Locate the cell with the specified text and output its (X, Y) center coordinate. 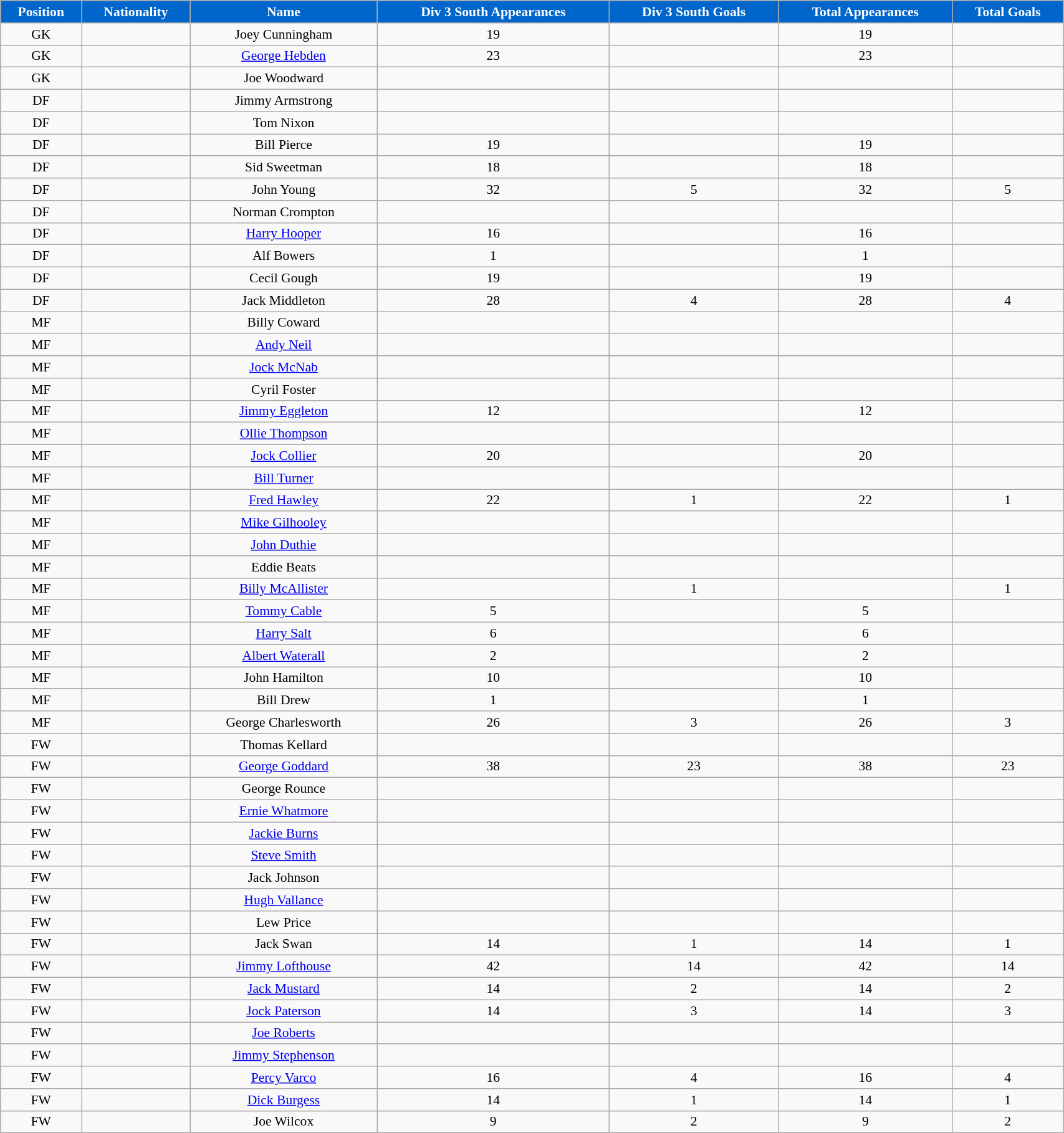
Hugh Vallance (284, 900)
John Hamilton (284, 678)
Mike Gilhooley (284, 523)
George Hebden (284, 56)
Jimmy Armstrong (284, 101)
Joe Roberts (284, 1033)
Billy Coward (284, 323)
Jock Paterson (284, 1011)
Name (284, 12)
Fred Hawley (284, 500)
Norman Crompton (284, 212)
Eddie Beats (284, 567)
Andy Neil (284, 345)
Alf Bowers (284, 256)
Total Goals (1008, 12)
Harry Hooper (284, 234)
Jack Middleton (284, 300)
Jackie Burns (284, 833)
Jock Collier (284, 456)
Sid Sweetman (284, 168)
Ernie Whatmore (284, 811)
Steve Smith (284, 856)
Total Appearances (865, 12)
Div 3 South Appearances (494, 12)
George Rounce (284, 789)
Percy Varco (284, 1078)
Jack Mustard (284, 989)
Jimmy Stephenson (284, 1056)
Tommy Cable (284, 611)
Bill Pierce (284, 145)
Jack Johnson (284, 878)
Billy McAllister (284, 589)
Bill Drew (284, 700)
Joe Woodward (284, 79)
Harry Salt (284, 634)
Joey Cunningham (284, 34)
George Goddard (284, 767)
Jock McNab (284, 367)
Cecil Gough (284, 279)
Dick Burgess (284, 1100)
Div 3 South Goals (694, 12)
Cyril Foster (284, 390)
Nationality (136, 12)
Jimmy Eggleton (284, 411)
Jack Swan (284, 944)
Jimmy Lofthouse (284, 967)
George Charlesworth (284, 722)
Thomas Kellard (284, 745)
Albert Waterall (284, 656)
Joe Wilcox (284, 1122)
Tom Nixon (284, 123)
Lew Price (284, 922)
Position (41, 12)
Ollie Thompson (284, 434)
Bill Turner (284, 478)
John Duthie (284, 545)
John Young (284, 189)
